Provide the (x, y) coordinate of the cell's center where the given text is located.  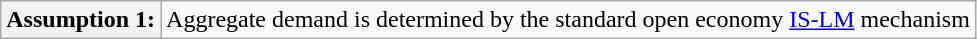
Assumption 1: (81, 20)
Aggregate demand is determined by the standard open economy IS-LM mechanism (568, 20)
